For the text-containing cell, return its midpoint in [X, Y] coordinate format. 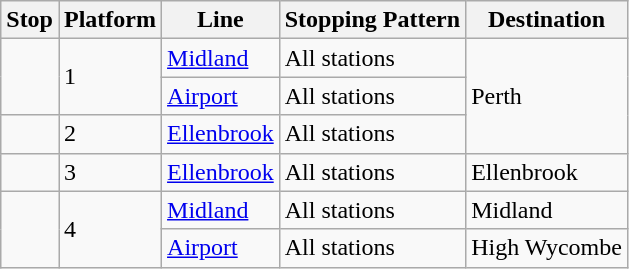
Platform [110, 20]
Destination [547, 20]
4 [110, 229]
Stopping Pattern [372, 20]
1 [110, 77]
Line [221, 20]
High Wycombe [547, 248]
3 [110, 172]
2 [110, 134]
Stop [30, 20]
Perth [547, 96]
